Output the [X, Y] coordinate of the center of the cell containing the given text.  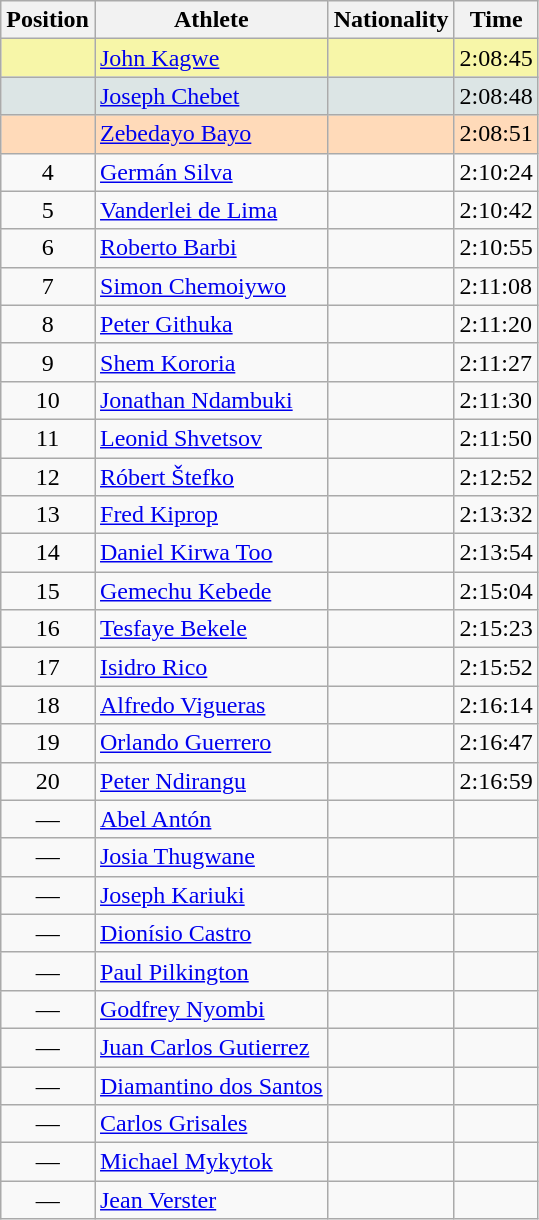
2:12:52 [496, 477]
Joseph Kariuki [211, 895]
2:10:42 [496, 210]
Peter Githuka [211, 324]
2:11:30 [496, 400]
Jonathan Ndambuki [211, 400]
7 [48, 286]
13 [48, 515]
Simon Chemoiywo [211, 286]
2:08:51 [496, 134]
2:11:20 [496, 324]
10 [48, 400]
Nationality [391, 20]
Diamantino dos Santos [211, 1085]
2:16:47 [496, 743]
John Kagwe [211, 58]
Vanderlei de Lima [211, 210]
5 [48, 210]
2:16:59 [496, 781]
Dionísio Castro [211, 933]
11 [48, 438]
17 [48, 667]
Paul Pilkington [211, 971]
2:13:32 [496, 515]
8 [48, 324]
20 [48, 781]
Juan Carlos Gutierrez [211, 1047]
Position [48, 20]
Zebedayo Bayo [211, 134]
4 [48, 172]
Joseph Chebet [211, 96]
14 [48, 553]
Time [496, 20]
16 [48, 629]
Tesfaye Bekele [211, 629]
2:11:27 [496, 362]
12 [48, 477]
15 [48, 591]
Fred Kiprop [211, 515]
Peter Ndirangu [211, 781]
Jean Verster [211, 1200]
Athlete [211, 20]
2:11:08 [496, 286]
6 [48, 248]
Roberto Barbi [211, 248]
2:16:14 [496, 705]
Isidro Rico [211, 667]
9 [48, 362]
2:15:23 [496, 629]
2:10:55 [496, 248]
Michael Mykytok [211, 1162]
Shem Kororia [211, 362]
Abel Antón [211, 819]
19 [48, 743]
Orlando Guerrero [211, 743]
2:08:45 [496, 58]
Gemechu Kebede [211, 591]
Alfredo Vigueras [211, 705]
2:08:48 [496, 96]
18 [48, 705]
2:15:52 [496, 667]
Josia Thugwane [211, 857]
2:10:24 [496, 172]
Leonid Shvetsov [211, 438]
Godfrey Nyombi [211, 1009]
Carlos Grisales [211, 1124]
Germán Silva [211, 172]
Daniel Kirwa Too [211, 553]
Róbert Štefko [211, 477]
2:11:50 [496, 438]
2:15:04 [496, 591]
2:13:54 [496, 553]
